Locate the cell with the specified text and output its (x, y) center coordinate. 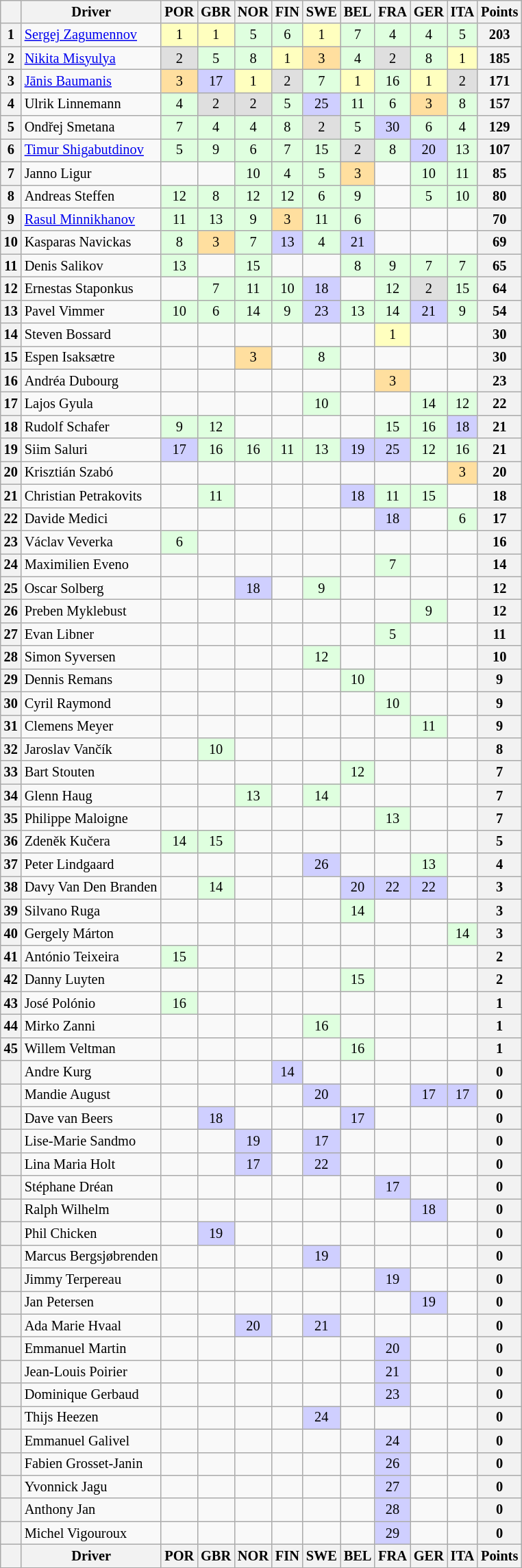
Michel Vigouroux (92, 1533)
Kasparas Navickas (92, 242)
Simon Syversen (92, 657)
Bart Stouten (92, 772)
64 (499, 288)
Zdeněk Kučera (92, 842)
Stéphane Dréan (92, 1187)
Siim Saluri (92, 450)
Emmanuel Martin (92, 1348)
Thijs Heezen (92, 1417)
Fabien Grosset-Janin (92, 1464)
José Polónio (92, 1003)
38 (11, 887)
Denis Salikov (92, 266)
80 (499, 197)
Andreas Steffen (92, 197)
Preben Myklebust (92, 611)
69 (499, 242)
Marcus Bergsjøbrenden (92, 1256)
70 (499, 219)
Timur Shigabutdinov (92, 150)
Cyril Raymond (92, 703)
129 (499, 127)
39 (11, 911)
Jan Petersen (92, 1302)
171 (499, 81)
Dave van Beers (92, 1118)
Jimmy Terpereau (92, 1279)
Janno Ligur (92, 173)
157 (499, 104)
42 (11, 980)
Anthony Jan (92, 1510)
Steven Bossard (92, 335)
Davy Van Den Branden (92, 887)
65 (499, 266)
Ernestas Staponkus (92, 288)
Ralph Wilhelm (92, 1210)
45 (11, 1049)
Rasul Minnikhanov (92, 219)
37 (11, 865)
Andréa Dubourg (92, 381)
Peter Lindgaard (92, 865)
Dominique Gerbaud (92, 1395)
Ondřej Smetana (92, 127)
Jean-Louis Poirier (92, 1371)
Silvano Ruga (92, 911)
31 (11, 726)
Emmanuel Galivel (92, 1441)
Espen Isaksætre (92, 357)
Danny Luyten (92, 980)
Christian Petrakovits (92, 496)
Lise-Marie Sandmo (92, 1141)
Andre Kurg (92, 1072)
Glenn Haug (92, 796)
Mirko Zanni (92, 1026)
33 (11, 772)
35 (11, 818)
Philippe Maloigne (92, 818)
Clemens Meyer (92, 726)
107 (499, 150)
Gergely Márton (92, 934)
Ada Marie Hvaal (92, 1326)
54 (499, 312)
Lina Maria Holt (92, 1164)
Krisztián Szabó (92, 472)
Evan Libner (92, 634)
Jaroslav Vančík (92, 749)
Sergej Zagumennov (92, 35)
185 (499, 58)
Oscar Solberg (92, 588)
203 (499, 35)
Yvonnick Jagu (92, 1487)
Dennis Remans (92, 680)
36 (11, 842)
Willem Veltman (92, 1049)
Maximilien Eveno (92, 565)
António Teixeira (92, 957)
Lajos Gyula (92, 403)
Nikita Misyulya (92, 58)
43 (11, 1003)
40 (11, 934)
44 (11, 1026)
Pavel Vimmer (92, 312)
34 (11, 796)
32 (11, 749)
Ulrik Linnemann (92, 104)
Václav Veverka (92, 542)
Davide Medici (92, 519)
85 (499, 173)
Rudolf Schafer (92, 427)
Phil Chicken (92, 1233)
Jānis Baumanis (92, 81)
41 (11, 957)
Mandie August (92, 1095)
